Find where the given text appears and provide that cell's center as [X, Y] coordinate. 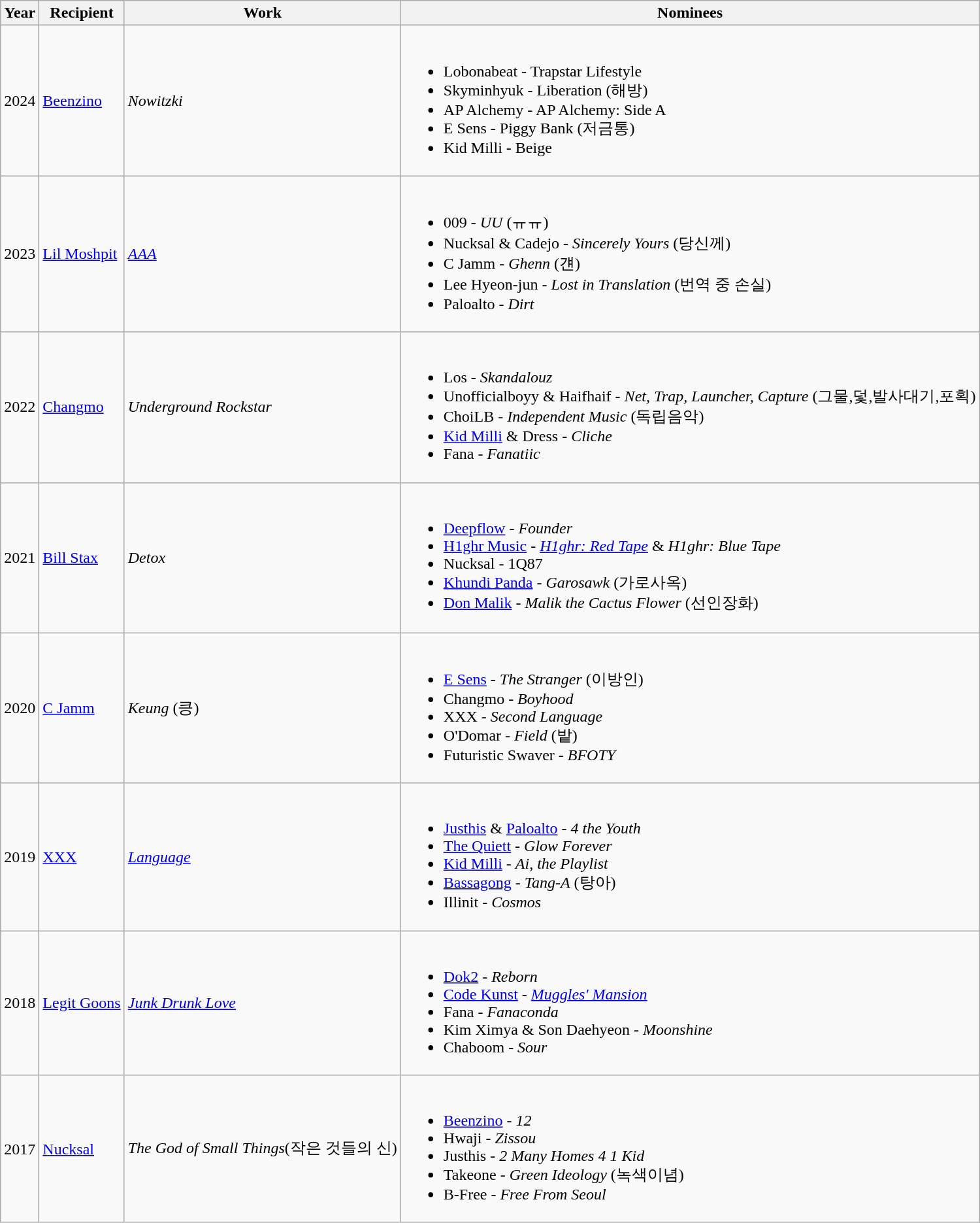
Nucksal [82, 1149]
XXX [82, 857]
Nowitzki [263, 101]
Legit Goons [82, 1003]
Work [263, 13]
Detox [263, 558]
Bill Stax [82, 558]
009 - UU (ㅠㅠ)Nucksal & Cadejo - Sincerely Yours (당신께)C Jamm - Ghenn (걘)Lee Hyeon-jun - Lost in Translation (번역 중 손실)Paloalto - Dirt [690, 254]
Junk Drunk Love [263, 1003]
2018 [20, 1003]
2021 [20, 558]
2020 [20, 708]
Lobonabeat - Trapstar LifestyleSkyminhyuk - Liberation (해방)AP Alchemy - AP Alchemy: Side AE Sens - Piggy Bank (저금통)Kid Milli - Beige [690, 101]
2022 [20, 407]
2019 [20, 857]
Nominees [690, 13]
AAA [263, 254]
The God of Small Things(작은 것들의 신) [263, 1149]
Justhis & Paloalto - 4 the YouthThe Quiett - Glow ForeverKid Milli - Ai, the PlaylistBassagong - Tang-A (탕아)Illinit - Cosmos [690, 857]
Dok2 - RebornCode Kunst - Muggles' MansionFana - FanacondaKim Ximya & Son Daehyeon - MoonshineChaboom - Sour [690, 1003]
Keung (킁) [263, 708]
Language [263, 857]
Recipient [82, 13]
Underground Rockstar [263, 407]
Beenzino [82, 101]
2023 [20, 254]
C Jamm [82, 708]
Lil Moshpit [82, 254]
2017 [20, 1149]
Year [20, 13]
2024 [20, 101]
E Sens - The Stranger (이방인)Changmo - BoyhoodXXX - Second LanguageO'Domar - Field (밭)Futuristic Swaver - BFOTY [690, 708]
Beenzino - 12Hwaji - ZissouJusthis - 2 Many Homes 4 1 KidTakeone - Green Ideology (녹색이념)B-Free - Free From Seoul [690, 1149]
Changmo [82, 407]
